Detect which cell encompasses the target text, then output its [X, Y] center coordinate. 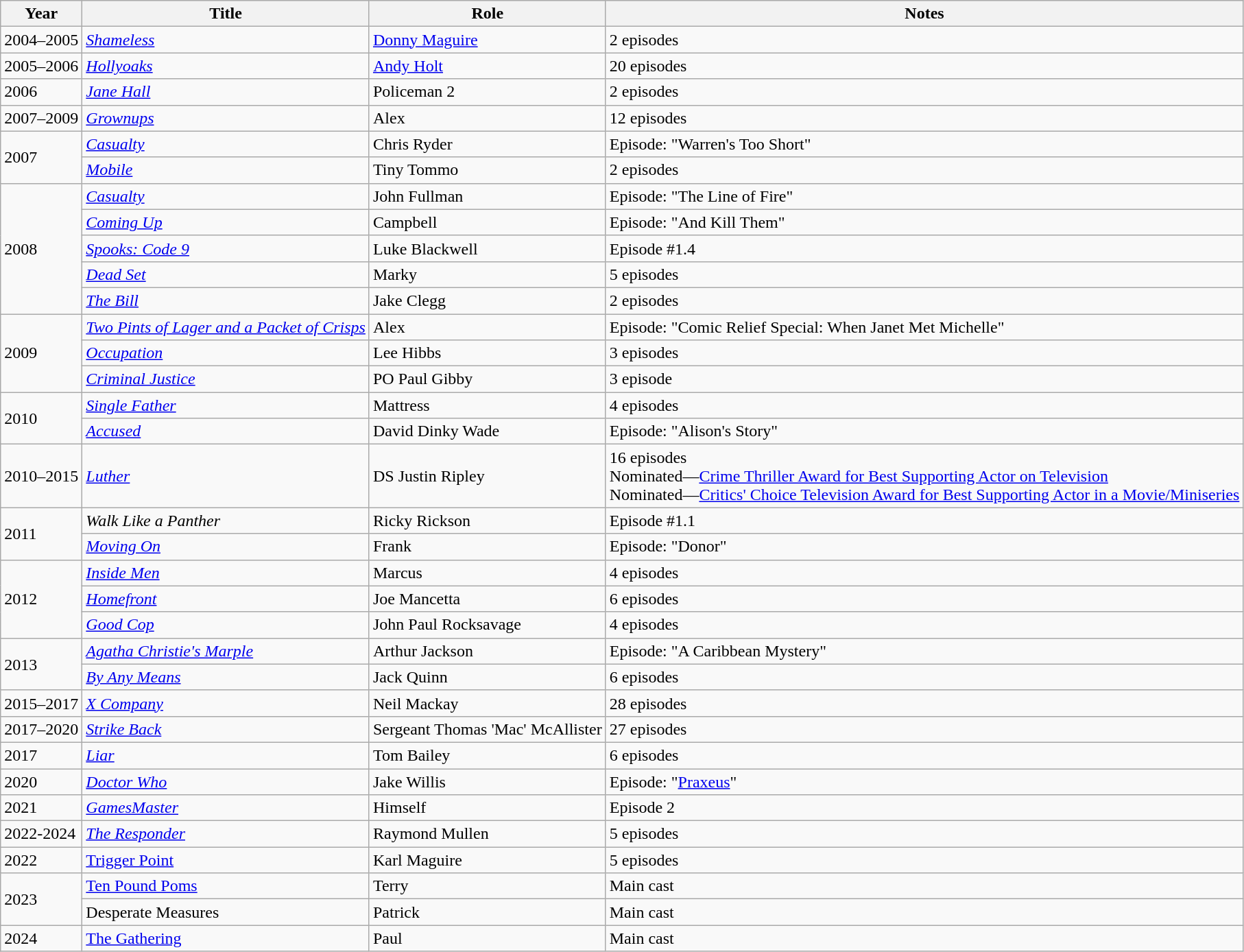
Liar [226, 755]
Mattress [487, 405]
Doctor Who [226, 781]
Jack Quinn [487, 677]
Agatha Christie's Marple [226, 651]
12 episodes [924, 118]
2009 [41, 353]
The Responder [226, 834]
Episode #1.4 [924, 248]
Himself [487, 808]
2004–2005 [41, 40]
2020 [41, 781]
Hollyoaks [226, 66]
Jake Willis [487, 781]
Single Father [226, 405]
Dead Set [226, 274]
Episode: "And Kill Them" [924, 222]
Episode: "The Line of Fire" [924, 196]
Episode: "Warren's Too Short" [924, 144]
Episode: "Comic Relief Special: When Janet Met Michelle" [924, 327]
PO Paul Gibby [487, 379]
2022-2024 [41, 834]
2008 [41, 248]
3 episodes [924, 353]
Donny Maguire [487, 40]
2017–2020 [41, 729]
Tiny Tommo [487, 170]
2011 [41, 534]
Policeman 2 [487, 92]
Ricky Rickson [487, 521]
Lee Hibbs [487, 353]
Terry [487, 886]
DS Justin Ripley [487, 476]
2013 [41, 664]
Accused [226, 431]
Two Pints of Lager and a Packet of Crisps [226, 327]
2010–2015 [41, 476]
Joe Mancetta [487, 599]
2012 [41, 599]
Episode: "A Caribbean Mystery" [924, 651]
2006 [41, 92]
Paul [487, 938]
2015–2017 [41, 703]
2022 [41, 860]
Occupation [226, 353]
27 episodes [924, 729]
Episode 2 [924, 808]
Walk Like a Panther [226, 521]
Spooks: Code 9 [226, 248]
By Any Means [226, 677]
Coming Up [226, 222]
Homefront [226, 599]
Luther [226, 476]
3 episode [924, 379]
Desperate Measures [226, 912]
Episode: "Donor" [924, 547]
Karl Maguire [487, 860]
Title [226, 14]
Shameless [226, 40]
Jane Hall [226, 92]
John Fullman [487, 196]
Arthur Jackson [487, 651]
28 episodes [924, 703]
2017 [41, 755]
Raymond Mullen [487, 834]
Episode: "Alison's Story" [924, 431]
Grownups [226, 118]
Strike Back [226, 729]
2010 [41, 418]
Jake Clegg [487, 300]
The Gathering [226, 938]
Episode #1.1 [924, 521]
2007–2009 [41, 118]
Role [487, 14]
Marcus [487, 573]
David Dinky Wade [487, 431]
Good Cop [226, 625]
Trigger Point [226, 860]
John Paul Rocksavage [487, 625]
Ten Pound Poms [226, 886]
Sergeant Thomas 'Mac' McAllister [487, 729]
Luke Blackwell [487, 248]
The Bill [226, 300]
Patrick [487, 912]
2024 [41, 938]
X Company [226, 703]
Criminal Justice [226, 379]
2021 [41, 808]
Marky [487, 274]
2023 [41, 899]
Notes [924, 14]
2005–2006 [41, 66]
Moving On [226, 547]
Tom Bailey [487, 755]
Mobile [226, 170]
Frank [487, 547]
20 episodes [924, 66]
Andy Holt [487, 66]
Neil Mackay [487, 703]
Inside Men [226, 573]
2007 [41, 157]
Episode: "Praxeus" [924, 781]
Year [41, 14]
GamesMaster [226, 808]
Campbell [487, 222]
Chris Ryder [487, 144]
